Pinpoint the cell where the given text exists, returning its [X, Y] midpoint coordinate. 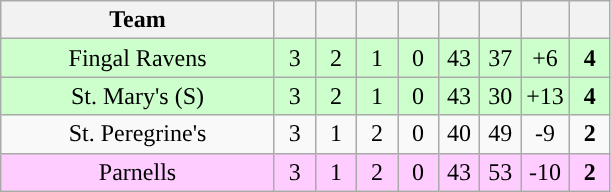
-9 [546, 134]
St. Mary's (S) [138, 96]
St. Peregrine's [138, 134]
40 [460, 134]
+6 [546, 58]
Parnells [138, 172]
-10 [546, 172]
Team [138, 20]
53 [500, 172]
37 [500, 58]
49 [500, 134]
Fingal Ravens [138, 58]
+13 [546, 96]
30 [500, 96]
